Locate the cell with the specified text and output its [X, Y] center coordinate. 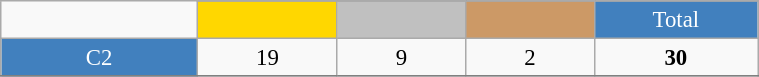
30 [676, 58]
19 [268, 58]
2 [530, 58]
C2 [100, 58]
Total [676, 20]
9 [401, 58]
